Search for the cell housing the specified text and yield its [X, Y] center coordinate. 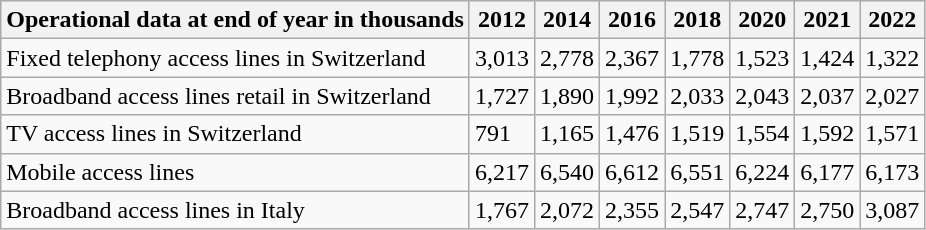
2,747 [762, 210]
2,072 [566, 210]
1,571 [892, 134]
1,992 [632, 96]
Mobile access lines [236, 172]
6,224 [762, 172]
2,778 [566, 58]
6,551 [698, 172]
Operational data at end of year in thousands [236, 20]
6,540 [566, 172]
1,424 [828, 58]
1,592 [828, 134]
2021 [828, 20]
1,322 [892, 58]
3,013 [502, 58]
2022 [892, 20]
3,087 [892, 210]
1,778 [698, 58]
2,027 [892, 96]
2,043 [762, 96]
1,767 [502, 210]
6,173 [892, 172]
2018 [698, 20]
2,033 [698, 96]
2,750 [828, 210]
1,476 [632, 134]
2012 [502, 20]
6,612 [632, 172]
1,890 [566, 96]
2014 [566, 20]
2,037 [828, 96]
Fixed telephony access lines in Switzerland [236, 58]
2,355 [632, 210]
1,165 [566, 134]
1,727 [502, 96]
1,523 [762, 58]
2016 [632, 20]
2,367 [632, 58]
6,217 [502, 172]
Broadband access lines retail in Switzerland [236, 96]
TV access lines in Switzerland [236, 134]
2,547 [698, 210]
6,177 [828, 172]
1,554 [762, 134]
2020 [762, 20]
791 [502, 134]
1,519 [698, 134]
Broadband access lines in Italy [236, 210]
